Pinpoint the cell where the given text exists, returning its [x, y] midpoint coordinate. 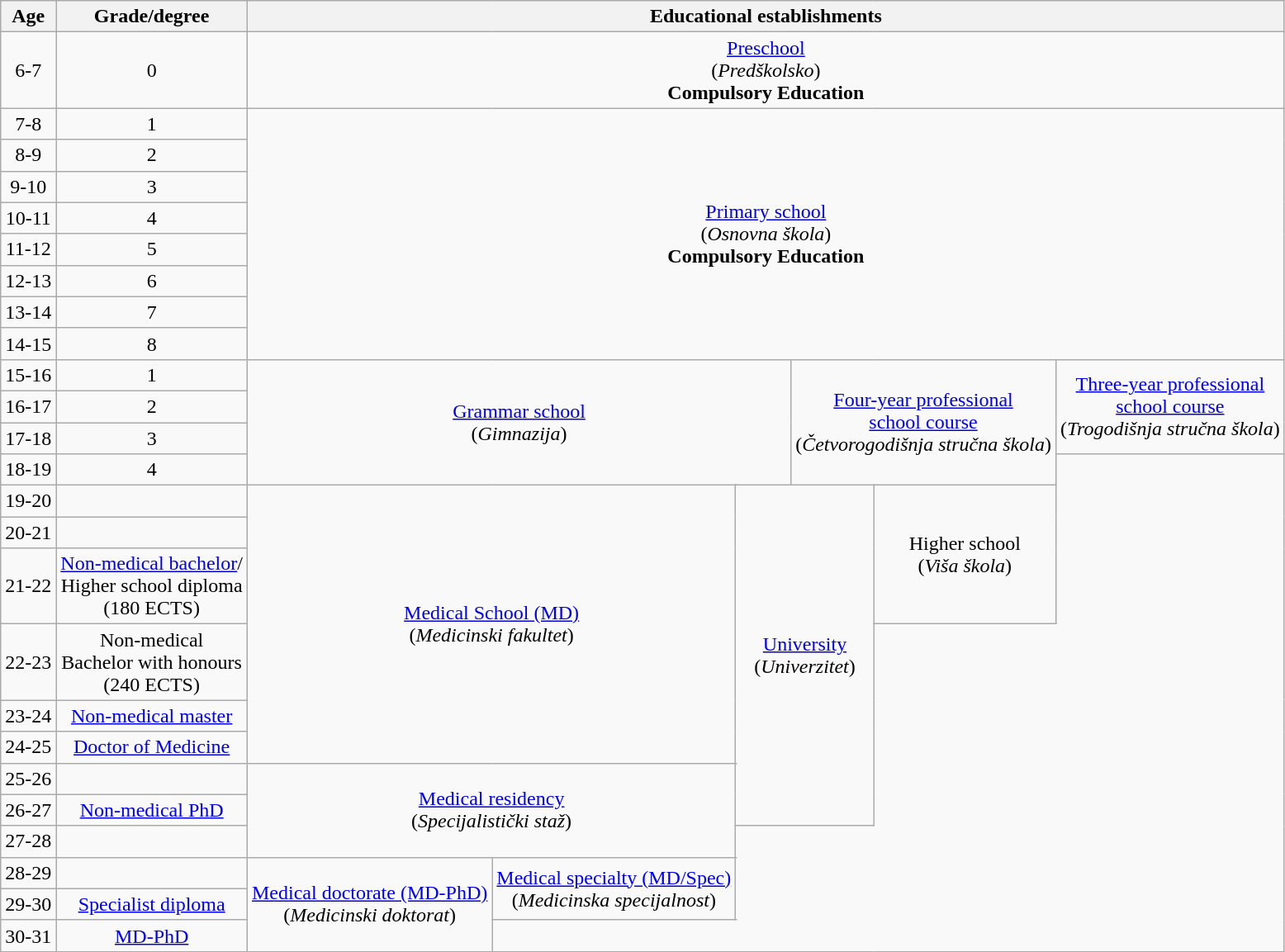
MD-PhD [152, 935]
29-30 [28, 904]
Non-medical master [152, 716]
23-24 [28, 716]
30-31 [28, 935]
Three-year professionalschool course(Trogodišnja stručna škola) [1169, 406]
27-28 [28, 841]
18-19 [28, 470]
Medical specialty (MD/Spec)(Medicinska specijalnost) [614, 888]
10-11 [28, 218]
Higher school(Viša škola) [965, 555]
7 [152, 312]
Primary school(Osnovna škola)Compulsory Education [766, 234]
11-12 [28, 249]
Preschool(Predškolsko)Compulsory Education [766, 70]
6-7 [28, 70]
15-16 [28, 375]
21-22 [28, 586]
0 [152, 70]
25-26 [28, 779]
Medical residency(Specijalistički staž) [491, 810]
Non-medical bachelor/Higher school diploma(180 ECTS) [152, 586]
22-23 [28, 662]
Doctor of Medicine [152, 747]
13-14 [28, 312]
6 [152, 281]
7-8 [28, 124]
8-9 [28, 155]
Educational establishments [766, 17]
Non-medical PhD [152, 810]
17-18 [28, 438]
5 [152, 249]
12-13 [28, 281]
28-29 [28, 873]
14-15 [28, 343]
19-20 [28, 501]
20-21 [28, 533]
Grammar school(Gimnazija) [519, 422]
16-17 [28, 406]
26-27 [28, 810]
Four-year professionalschool course(Četvorogodišnja stručna škola) [923, 422]
24-25 [28, 747]
Specialist diploma [152, 904]
Age [28, 17]
Medical School (MD)(Medicinski fakultet) [491, 624]
Grade/degree [152, 17]
9-10 [28, 187]
8 [152, 343]
University(Univerzitet) [804, 656]
Non-medicalBachelor with honours(240 ECTS) [152, 662]
Medical doctorate (MD-PhD)(Medicinski doktorat) [369, 904]
